For the text-containing cell, return its midpoint in [X, Y] coordinate format. 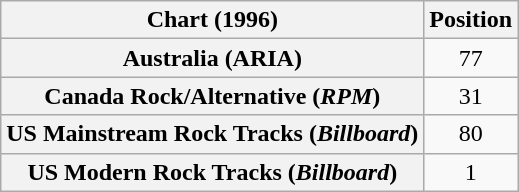
Canada Rock/Alternative (RPM) [212, 96]
Position [471, 20]
Australia (ARIA) [212, 58]
US Modern Rock Tracks (Billboard) [212, 172]
US Mainstream Rock Tracks (Billboard) [212, 134]
Chart (1996) [212, 20]
1 [471, 172]
31 [471, 96]
77 [471, 58]
80 [471, 134]
